Identify which cell holds the provided text, then report its [X, Y] central coordinate. 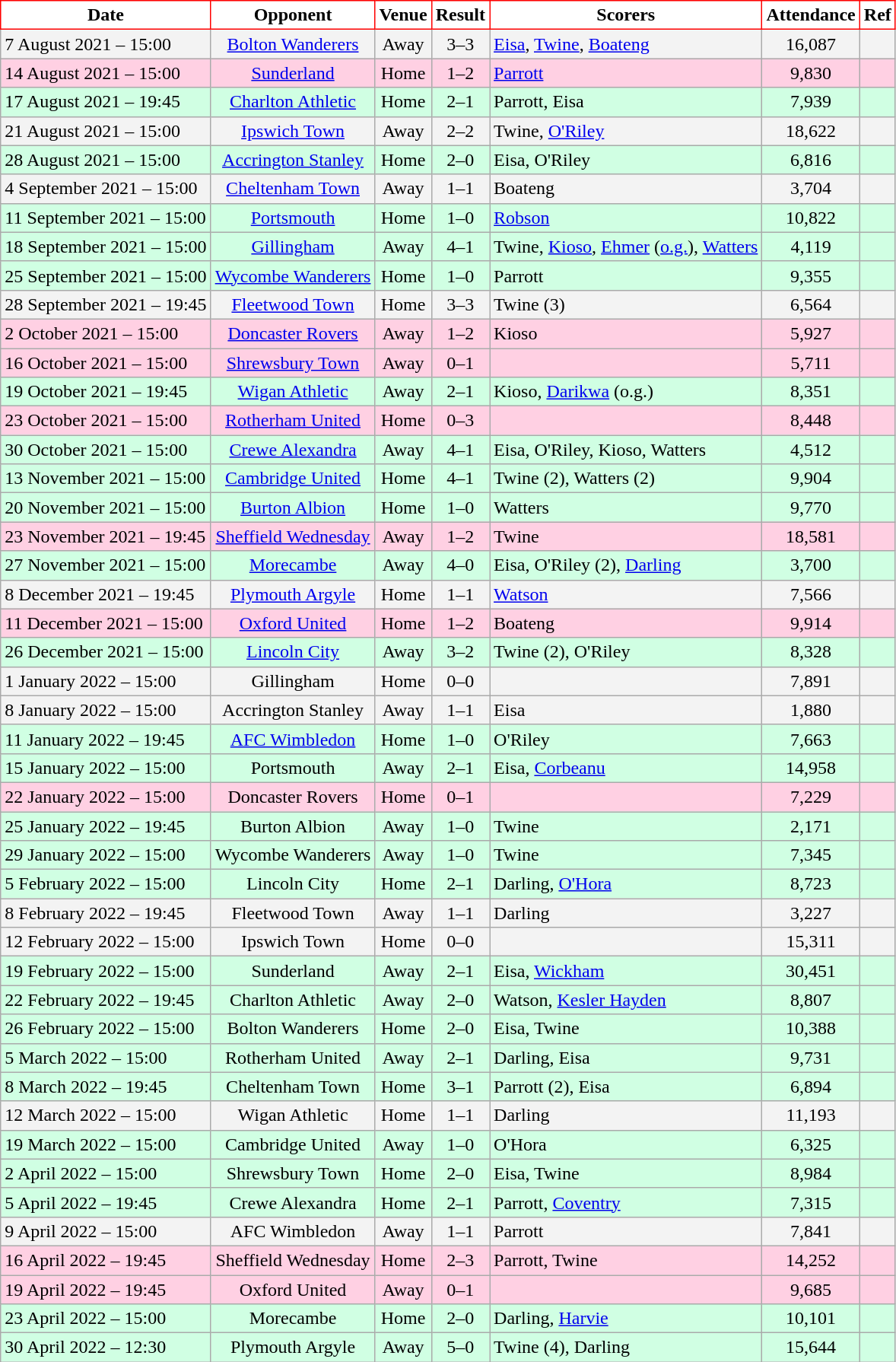
3–1 [460, 1087]
25 September 2021 – 15:00 [106, 275]
10,822 [811, 218]
11,193 [811, 1115]
26 February 2022 – 15:00 [106, 1029]
2–3 [460, 1260]
O'Riley [626, 739]
Parrott, Coventry [626, 1202]
4–0 [460, 565]
5–0 [460, 1348]
19 April 2022 – 19:45 [106, 1290]
20 November 2021 – 15:00 [106, 508]
2 April 2022 – 15:00 [106, 1173]
26 December 2021 – 15:00 [106, 652]
6,325 [811, 1144]
2 October 2021 – 15:00 [106, 333]
Eisa, Corbeanu [626, 768]
2,171 [811, 826]
18,622 [811, 131]
Watson [626, 594]
Darling, Harvie [626, 1319]
19 March 2022 – 15:00 [106, 1144]
8 March 2022 – 19:45 [106, 1087]
30 October 2021 – 15:00 [106, 450]
8 January 2022 – 15:00 [106, 710]
8,328 [811, 652]
5 March 2022 – 15:00 [106, 1058]
7,229 [811, 797]
8,807 [811, 1000]
Ref [878, 15]
16 April 2022 – 19:45 [106, 1260]
2–2 [460, 131]
27 November 2021 – 15:00 [106, 565]
8,351 [811, 392]
14,958 [811, 768]
12 February 2022 – 15:00 [106, 942]
7,841 [811, 1231]
Twine (2), O'Riley [626, 652]
22 January 2022 – 15:00 [106, 797]
19 February 2022 – 15:00 [106, 971]
11 January 2022 – 19:45 [106, 739]
11 December 2021 – 15:00 [106, 623]
Eisa, O'Riley, Kioso, Watters [626, 450]
8,448 [811, 421]
15 January 2022 – 15:00 [106, 768]
12 March 2022 – 15:00 [106, 1115]
16 October 2021 – 15:00 [106, 363]
Scorers [626, 15]
7,566 [811, 594]
Eisa, Wickham [626, 971]
3,704 [811, 189]
5,711 [811, 363]
5 February 2022 – 15:00 [106, 884]
3,227 [811, 913]
10,388 [811, 1029]
9,904 [811, 479]
Twine, Kioso, Ehmer (o.g.), Watters [626, 247]
Eisa, Twine, Boateng [626, 44]
4 September 2021 – 15:00 [106, 189]
10,101 [811, 1319]
3,700 [811, 565]
6,816 [811, 160]
30,451 [811, 971]
28 August 2021 – 15:00 [106, 160]
19 October 2021 – 19:45 [106, 392]
8,984 [811, 1173]
15,644 [811, 1348]
6,564 [811, 304]
Eisa, O'Riley [626, 160]
25 January 2022 – 19:45 [106, 826]
28 September 2021 – 19:45 [106, 304]
7 August 2021 – 15:00 [106, 44]
3–2 [460, 652]
7,345 [811, 855]
7,891 [811, 681]
Watson, Kesler Hayden [626, 1000]
Opponent [293, 15]
9,914 [811, 623]
Twine, O'Riley [626, 131]
O'Hora [626, 1144]
9 April 2022 – 15:00 [106, 1231]
14,252 [811, 1260]
4,119 [811, 247]
8 February 2022 – 19:45 [106, 913]
Parrott, Eisa [626, 102]
18,581 [811, 536]
Kioso, Darikwa (o.g.) [626, 392]
14 August 2021 – 15:00 [106, 73]
Robson [626, 218]
Date [106, 15]
8 December 2021 – 19:45 [106, 594]
21 August 2021 – 15:00 [106, 131]
6,894 [811, 1087]
18 September 2021 – 15:00 [106, 247]
7,939 [811, 102]
9,685 [811, 1290]
1,880 [811, 710]
Result [460, 15]
Darling, Eisa [626, 1058]
23 April 2022 – 15:00 [106, 1319]
Parrott (2), Eisa [626, 1087]
Kioso [626, 333]
Darling, O'Hora [626, 884]
23 October 2021 – 15:00 [106, 421]
4,512 [811, 450]
9,355 [811, 275]
11 September 2021 – 15:00 [106, 218]
5,927 [811, 333]
29 January 2022 – 15:00 [106, 855]
9,830 [811, 73]
13 November 2021 – 15:00 [106, 479]
Parrott, Twine [626, 1260]
9,770 [811, 508]
16,087 [811, 44]
15,311 [811, 942]
5 April 2022 – 19:45 [106, 1202]
Venue [403, 15]
7,315 [811, 1202]
Twine (3) [626, 304]
Attendance [811, 15]
8,723 [811, 884]
Twine (2), Watters (2) [626, 479]
7,663 [811, 739]
23 November 2021 – 19:45 [106, 536]
Eisa, O'Riley (2), Darling [626, 565]
Eisa [626, 710]
17 August 2021 – 19:45 [106, 102]
1 January 2022 – 15:00 [106, 681]
22 February 2022 – 19:45 [106, 1000]
0–3 [460, 421]
Twine (4), Darling [626, 1348]
Watters [626, 508]
9,731 [811, 1058]
30 April 2022 – 12:30 [106, 1348]
